For the text-containing cell, return its midpoint in [x, y] coordinate format. 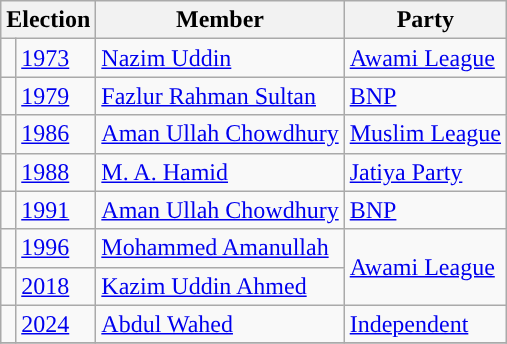
Jatiya Party [425, 172]
Election [48, 20]
Kazim Uddin Ahmed [220, 286]
Party [425, 20]
2018 [56, 286]
1979 [56, 96]
1986 [56, 134]
Muslim League [425, 134]
Mohammed Amanullah [220, 248]
1991 [56, 210]
Fazlur Rahman Sultan [220, 96]
Member [220, 20]
1996 [56, 248]
Nazim Uddin [220, 58]
1973 [56, 58]
M. A. Hamid [220, 172]
Independent [425, 324]
2024 [56, 324]
Abdul Wahed [220, 324]
1988 [56, 172]
